Scan for the cell matching the given text and deliver its (X, Y) coordinate at center. 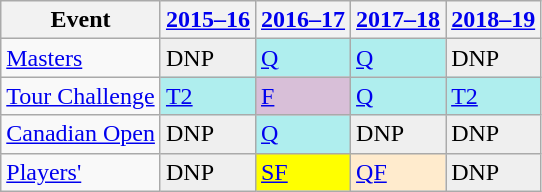
2017–18 (398, 20)
SF (302, 172)
2018–19 (494, 20)
QF (398, 172)
Event (81, 20)
F (302, 96)
2016–17 (302, 20)
2015–16 (208, 20)
Masters (81, 58)
Tour Challenge (81, 96)
Players' (81, 172)
Canadian Open (81, 134)
